Identify which cell holds the provided text, then report its (X, Y) central coordinate. 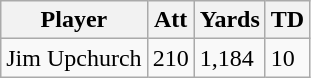
Jim Upchurch (74, 58)
TD (287, 20)
210 (170, 58)
Att (170, 20)
10 (287, 58)
Yards (230, 20)
1,184 (230, 58)
Player (74, 20)
